Return [X, Y] of the center of cell containing provided text 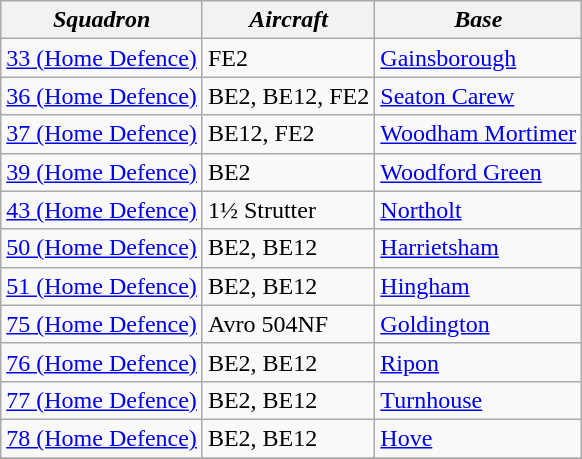
Goldington [478, 324]
Turnhouse [478, 400]
1½ Strutter [288, 210]
51 (Home Defence) [102, 286]
BE12, FE2 [288, 134]
Squadron [102, 20]
39 (Home Defence) [102, 172]
Seaton Carew [478, 96]
43 (Home Defence) [102, 210]
Hingham [478, 286]
BE2 [288, 172]
37 (Home Defence) [102, 134]
Avro 504NF [288, 324]
76 (Home Defence) [102, 362]
77 (Home Defence) [102, 400]
Hove [478, 438]
BE2, BE12, FE2 [288, 96]
Ripon [478, 362]
Woodford Green [478, 172]
Northolt [478, 210]
Gainsborough [478, 58]
75 (Home Defence) [102, 324]
Base [478, 20]
50 (Home Defence) [102, 248]
Harrietsham [478, 248]
33 (Home Defence) [102, 58]
Woodham Mortimer [478, 134]
78 (Home Defence) [102, 438]
Aircraft [288, 20]
36 (Home Defence) [102, 96]
FE2 [288, 58]
